Capture the cell that displays the provided text and extract its (X, Y) central coordinate. 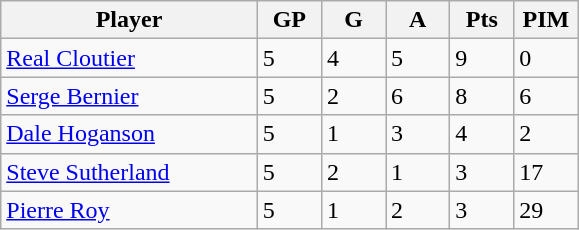
A (418, 20)
Pts (482, 20)
Serge Bernier (130, 96)
Pierre Roy (130, 210)
Steve Sutherland (130, 172)
8 (482, 96)
17 (546, 172)
Player (130, 20)
GP (289, 20)
G (353, 20)
PIM (546, 20)
Dale Hoganson (130, 134)
9 (482, 58)
Real Cloutier (130, 58)
0 (546, 58)
29 (546, 210)
